Return the [x, y] coordinate for the center point of the cell that contains the specified text.  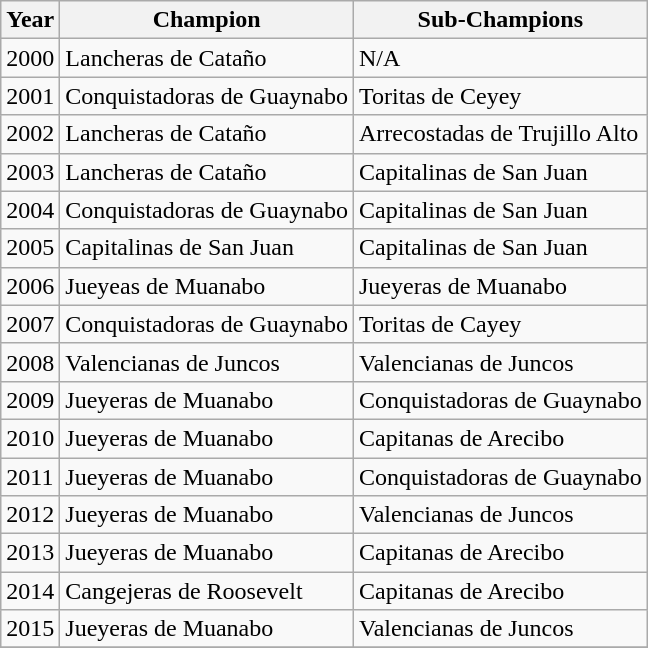
2006 [30, 286]
2015 [30, 629]
Sub-Champions [500, 20]
2001 [30, 96]
N/A [500, 58]
2013 [30, 553]
Champion [207, 20]
Toritas de Ceyey [500, 96]
2007 [30, 324]
2010 [30, 438]
2000 [30, 58]
2008 [30, 362]
Jueyeas de Muanabo [207, 286]
2003 [30, 172]
2004 [30, 210]
2009 [30, 400]
2005 [30, 248]
Toritas de Cayey [500, 324]
2011 [30, 477]
Cangejeras de Roosevelt [207, 591]
2012 [30, 515]
Arrecostadas de Trujillo Alto [500, 134]
2002 [30, 134]
2014 [30, 591]
Year [30, 20]
